Output the (x, y) coordinate of the center of the cell containing the given text.  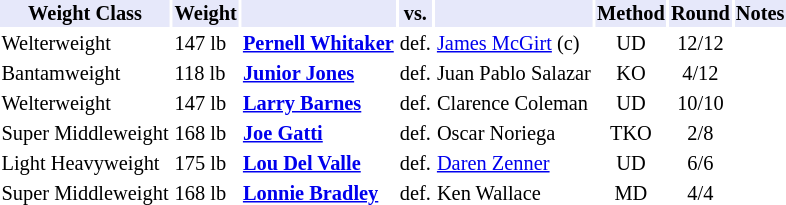
Bantamweight (85, 74)
KO (630, 74)
Junior Jones (318, 74)
Juan Pablo Salazar (514, 74)
175 lb (206, 164)
Weight (206, 14)
Round (700, 14)
Weight Class (85, 14)
10/10 (700, 104)
4/12 (700, 74)
12/12 (700, 44)
168 lb (206, 134)
vs. (415, 14)
Light Heavyweight (85, 164)
2/8 (700, 134)
Joe Gatti (318, 134)
Oscar Noriega (514, 134)
Notes (760, 14)
6/6 (700, 164)
Larry Barnes (318, 104)
Super Middleweight (85, 134)
Method (630, 14)
Daren Zenner (514, 164)
Pernell Whitaker (318, 44)
Lou Del Valle (318, 164)
118 lb (206, 74)
Clarence Coleman (514, 104)
James McGirt (c) (514, 44)
TKO (630, 134)
